Scan for the cell matching the given text and deliver its [X, Y] coordinate at center. 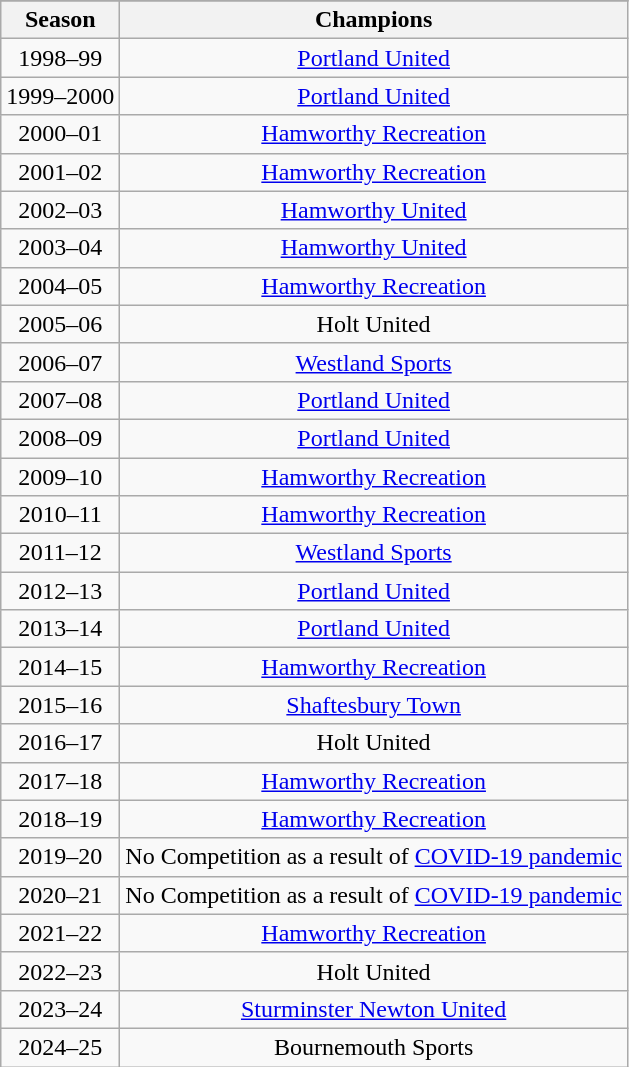
2001–02 [60, 172]
Shaftesbury Town [374, 705]
2021–22 [60, 933]
Bournemouth Sports [374, 1047]
Sturminster Newton United [374, 1009]
2024–25 [60, 1047]
2019–20 [60, 857]
2011–12 [60, 553]
Season [60, 20]
2013–14 [60, 629]
2015–16 [60, 705]
2012–13 [60, 591]
2010–11 [60, 515]
2017–18 [60, 781]
2016–17 [60, 743]
2004–05 [60, 286]
2006–07 [60, 362]
1999–2000 [60, 96]
2008–09 [60, 438]
2000–01 [60, 134]
2009–10 [60, 477]
2002–03 [60, 210]
2022–23 [60, 971]
2023–24 [60, 1009]
Champions [374, 20]
2003–04 [60, 248]
1998–99 [60, 58]
2020–21 [60, 895]
2007–08 [60, 400]
2018–19 [60, 819]
2005–06 [60, 324]
2014–15 [60, 667]
